Detect which cell encompasses the target text, then output its [X, Y] center coordinate. 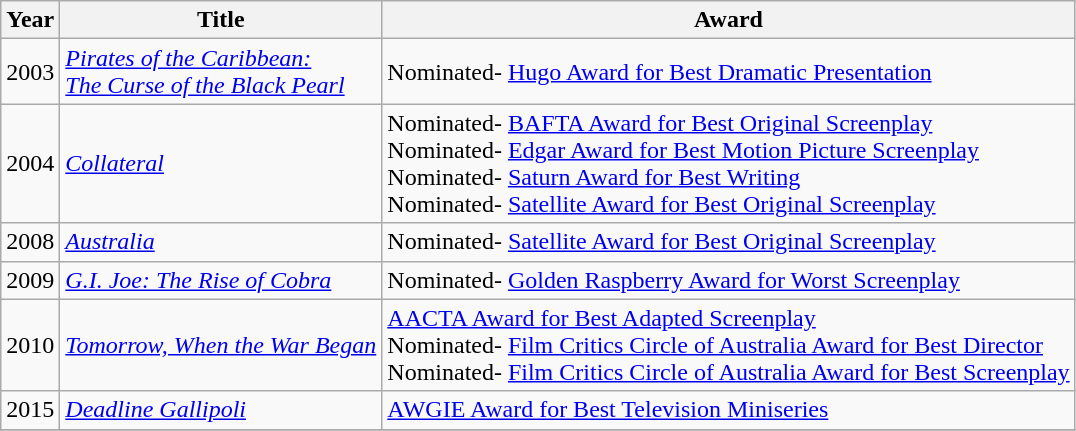
2003 [30, 72]
2015 [30, 410]
Year [30, 20]
Nominated- Satellite Award for Best Original Screenplay [728, 242]
Award [728, 20]
2004 [30, 164]
Nominated- Golden Raspberry Award for Worst Screenplay [728, 280]
Title [221, 20]
2008 [30, 242]
Pirates of the Caribbean:The Curse of the Black Pearl [221, 72]
Nominated- Hugo Award for Best Dramatic Presentation [728, 72]
Tomorrow, When the War Began [221, 345]
Deadline Gallipoli [221, 410]
Collateral [221, 164]
AWGIE Award for Best Television Miniseries [728, 410]
2010 [30, 345]
Australia [221, 242]
2009 [30, 280]
G.I. Joe: The Rise of Cobra [221, 280]
